From the cell containing the given text, extract its center point as (X, Y) coordinate. 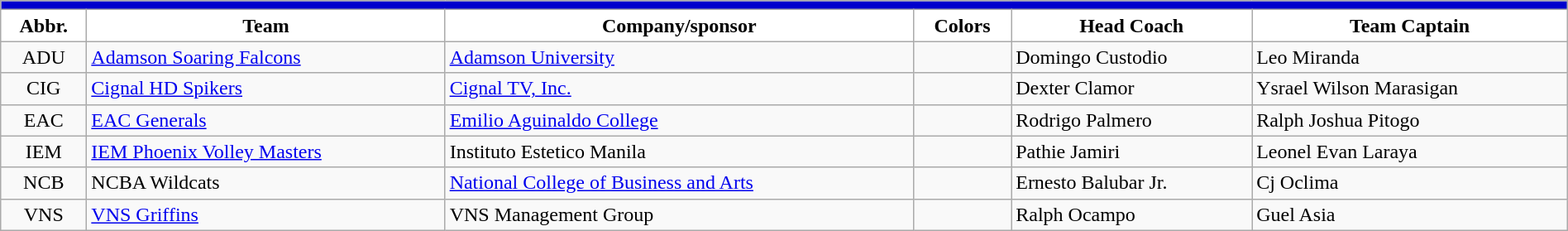
National College of Business and Arts (679, 183)
Abbr. (44, 26)
Team (266, 26)
EAC Generals (266, 120)
Colors (962, 26)
Adamson University (679, 57)
Guel Asia (1410, 214)
NCBA Wildcats (266, 183)
Dexter Clamor (1131, 89)
Head Coach (1131, 26)
Ralph Ocampo (1131, 214)
Cignal HD Spikers (266, 89)
Leonel Evan Laraya (1410, 152)
Cignal TV, Inc. (679, 89)
VNS (44, 214)
NCB (44, 183)
Rodrigo Palmero (1131, 120)
Cj Oclima (1410, 183)
Adamson Soaring Falcons (266, 57)
CIG (44, 89)
Team Captain (1410, 26)
EAC (44, 120)
VNS Management Group (679, 214)
VNS Griffins (266, 214)
Ernesto Balubar Jr. (1131, 183)
Leo Miranda (1410, 57)
ADU (44, 57)
Instituto Estetico Manila (679, 152)
Ralph Joshua Pitogo (1410, 120)
Pathie Jamiri (1131, 152)
Company/sponsor (679, 26)
IEM Phoenix Volley Masters (266, 152)
Ysrael Wilson Marasigan (1410, 89)
Emilio Aguinaldo College (679, 120)
Domingo Custodio (1131, 57)
IEM (44, 152)
